From the cell containing the given text, extract its center point as [X, Y] coordinate. 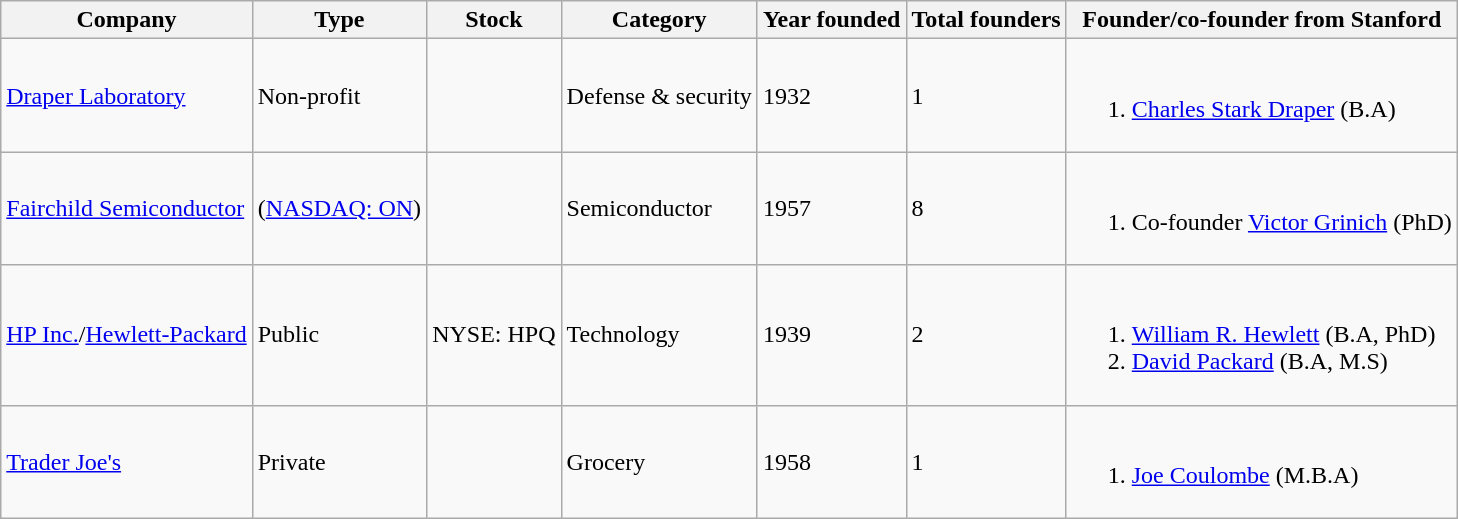
Defense & security [659, 96]
Public [339, 335]
Category [659, 20]
Co-founder Victor Grinich (PhD) [1262, 208]
Technology [659, 335]
Charles Stark Draper (B.A) [1262, 96]
Trader Joe's [126, 462]
1939 [832, 335]
Year founded [832, 20]
1957 [832, 208]
Semiconductor [659, 208]
Company [126, 20]
Total founders [986, 20]
Draper Laboratory [126, 96]
Stock [494, 20]
(NASDAQ: ON) [339, 208]
NYSE: HPQ [494, 335]
1958 [832, 462]
Fairchild Semiconductor [126, 208]
HP Inc./Hewlett-Packard [126, 335]
Non-profit [339, 96]
Type [339, 20]
2 [986, 335]
Joe Coulombe (M.B.A) [1262, 462]
Private [339, 462]
Grocery [659, 462]
1932 [832, 96]
William R. Hewlett (B.A, PhD)David Packard (B.A, M.S) [1262, 335]
Founder/co-founder from Stanford [1262, 20]
8 [986, 208]
